Return the (X, Y) coordinate for the center point of the cell that contains the specified text.  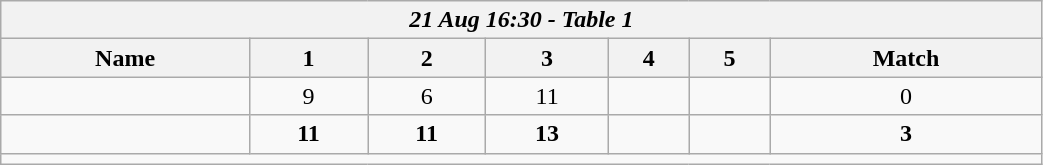
4 (648, 58)
Name (126, 58)
9 (308, 96)
1 (308, 58)
Match (906, 58)
13 (548, 134)
0 (906, 96)
21 Aug 16:30 - Table 1 (522, 20)
2 (427, 58)
5 (730, 58)
6 (427, 96)
